Return [x, y] of the center of cell containing provided text 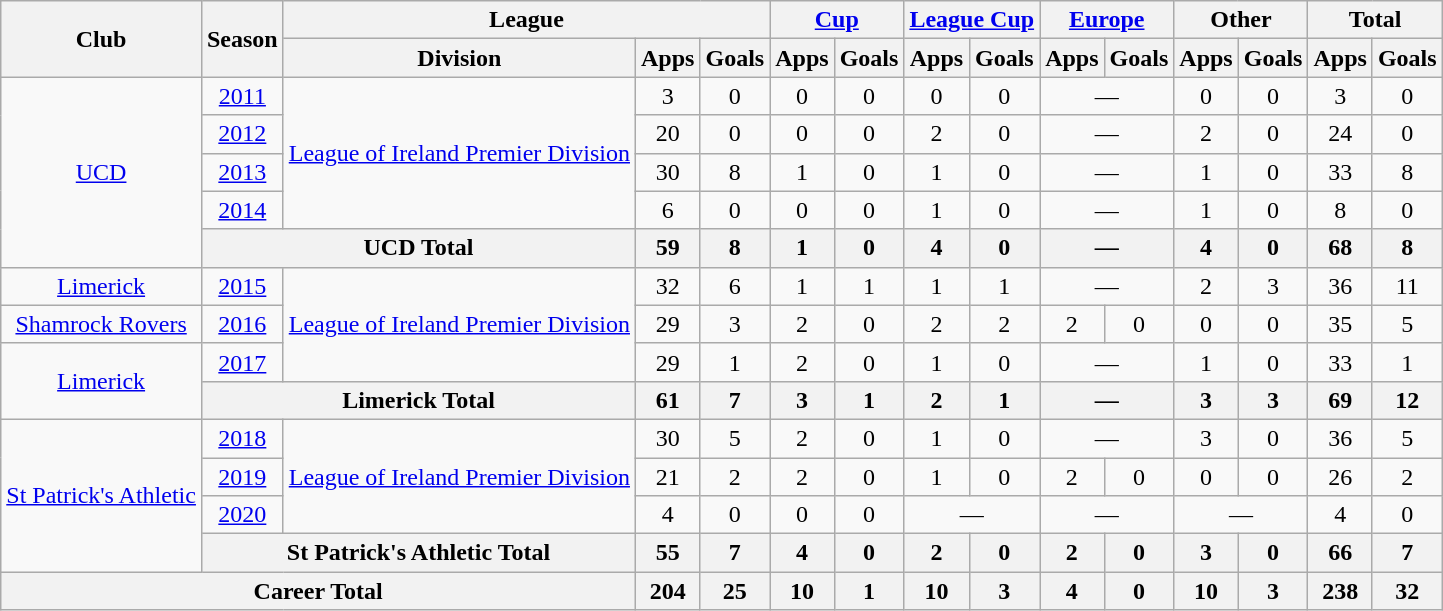
2012 [242, 134]
2016 [242, 324]
2011 [242, 96]
UCD Total [418, 248]
2020 [242, 515]
Europe [1107, 20]
238 [1340, 591]
12 [1407, 400]
2013 [242, 172]
Club [102, 39]
2018 [242, 438]
68 [1340, 248]
2019 [242, 477]
59 [668, 248]
11 [1407, 286]
League Cup [972, 20]
21 [668, 477]
St Patrick's Athletic [102, 495]
25 [735, 591]
61 [668, 400]
20 [668, 134]
League [526, 20]
2014 [242, 210]
Total [1375, 20]
35 [1340, 324]
Cup [837, 20]
Other [1241, 20]
55 [668, 553]
26 [1340, 477]
Shamrock Rovers [102, 324]
24 [1340, 134]
2017 [242, 362]
69 [1340, 400]
UCD [102, 172]
Career Total [318, 591]
2015 [242, 286]
Season [242, 39]
66 [1340, 553]
204 [668, 591]
Limerick Total [418, 400]
St Patrick's Athletic Total [418, 553]
Division [459, 58]
